Return the (x, y) coordinate for the center point of the cell that contains the specified text.  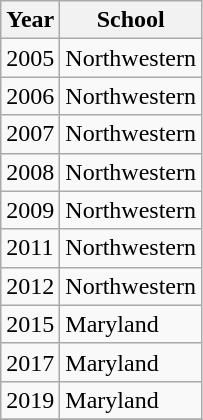
2015 (30, 324)
2011 (30, 248)
2009 (30, 210)
2007 (30, 134)
2012 (30, 286)
2006 (30, 96)
2019 (30, 400)
School (131, 20)
2008 (30, 172)
2017 (30, 362)
Year (30, 20)
2005 (30, 58)
